Identify which cell holds the provided text, then report its [x, y] central coordinate. 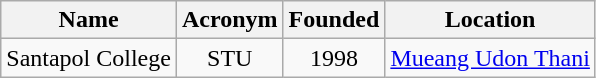
Santapol College [89, 58]
Location [490, 20]
Name [89, 20]
1998 [334, 58]
Mueang Udon Thani [490, 58]
Founded [334, 20]
Acronym [230, 20]
STU [230, 58]
